Search for the cell housing the specified text and yield its (x, y) center coordinate. 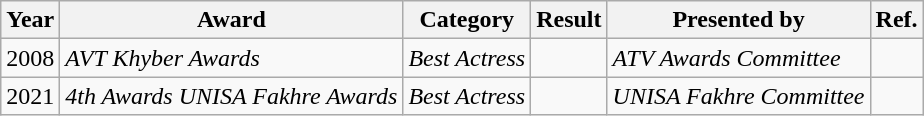
Category (467, 20)
2021 (30, 96)
2008 (30, 58)
AVT Khyber Awards (232, 58)
ATV Awards Committee (738, 58)
UNISA Fakhre Committee (738, 96)
Ref. (896, 20)
Award (232, 20)
4th Awards UNISA Fakhre Awards (232, 96)
Year (30, 20)
Presented by (738, 20)
Result (569, 20)
